Search for the cell housing the specified text and yield its [X, Y] center coordinate. 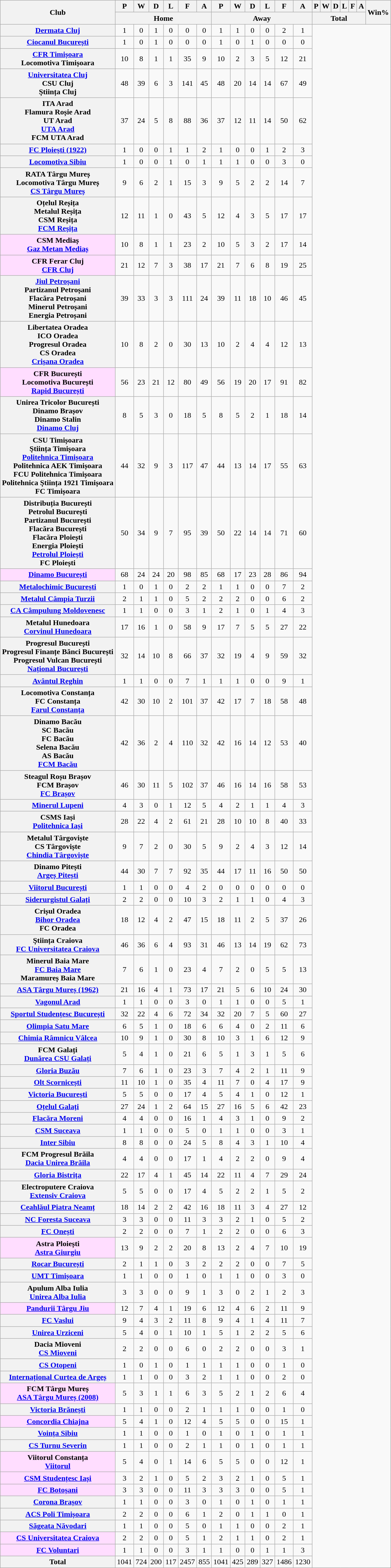
425 [237, 1562]
CS Otopeni [58, 1365]
CSMS IașiPolitehnica Iași [58, 822]
200 [156, 1562]
Metalochimic București [58, 587]
Internațional Curtea de Argeș [58, 1377]
Oțelul ReșițaMetalul ReșițaCSM ReșițaFCM Reșița [58, 216]
95 [187, 533]
Corona Brașov [58, 1502]
Libertatea OradeaICO OradeaProgresul OradeaCS OradeaCrișana Oradea [58, 345]
CFR TimișoaraLocomotiva Timișoara [58, 59]
ASA Târgu Mureș (1962) [58, 990]
Apulum Alba IuliaUnirea Alba Iulia [58, 1292]
Away [262, 18]
Unirea Tricolor BucureștiDinamo BrașovDinamo StalinDinamo Cluj [58, 415]
63 [303, 466]
43 [187, 216]
Săgeata Năvodari [58, 1526]
31 [204, 944]
80 [187, 382]
FCM Târgu MureșASA Târgu Mureș (2008) [58, 1393]
59 [284, 656]
88 [187, 121]
Voința Sibiu [58, 1433]
101 [187, 701]
289 [252, 1562]
102 [187, 785]
Locomotiva ConstanțaFC ConstanțaFarul Constanța [58, 701]
Ceahlăul Piatra Neamț [58, 1207]
Vagonul Arad [58, 1002]
2457 [187, 1562]
82 [303, 382]
327 [268, 1562]
FC Ploiești (1922) [58, 150]
NC Foresta Suceava [58, 1219]
Dermata Cluj [58, 30]
110 [187, 743]
Pandurii Târgu Jiu [58, 1309]
Olimpia Satu Mare [58, 1026]
Astra PloieștiAstra Giurgiu [58, 1248]
141 [187, 83]
Victoria București [58, 1095]
Olt Scornicești [58, 1083]
98 [187, 575]
26 [303, 920]
Universitatea ClujCSU ClujȘtiința Cluj [58, 83]
FC Botoșani [58, 1490]
55 [284, 466]
72 [187, 1014]
RATA Târgu MureșLocomotiva Târgu MureșCS Târgu Mureș [58, 182]
CA Câmpulung Moldovenesc [58, 611]
FCM Progresul BrăilaDacia Unirea Brăila [58, 1159]
Gloria Buzău [58, 1070]
Dinamo PiteștiArgeș Pitești [58, 871]
Chimia Râmnicu Vâlcea [58, 1038]
Victoria Brănești [58, 1409]
855 [204, 1562]
61 [187, 822]
Crișul OradeaBihor OradeaFC Oradea [58, 920]
93 [187, 944]
Avântul Reghin [58, 681]
85 [204, 575]
71 [284, 533]
FC Voluntari [58, 1550]
Ciocanul București [58, 42]
1230 [303, 1562]
CFR BucureștiLocomotiva BucureștiRapid București [58, 382]
Minerul Baia MareFC Baia MareMaramureș Baia Mare [58, 969]
Oțelul Galați [58, 1106]
Concordia Chiajna [58, 1421]
ACS Poli Timișoara [58, 1514]
Rocar București [58, 1264]
Unirea Urziceni [58, 1333]
Flacăra Moreni [58, 1118]
86 [284, 575]
29 [284, 1175]
Electroputere CraiovaExtensiv Craiova [58, 1191]
Locomotiva Sibiu [58, 162]
Win% [378, 12]
FC Vaslui [58, 1321]
CSM MediașGaz Metan Mediaș [58, 245]
38 [187, 265]
Home [163, 18]
CS Universitatea Craiova [58, 1538]
Metalul HunedoaraCorvinul Hunedoara [58, 627]
Jiul PetroșaniPartizanul PetroșaniFlacăra PetroșaniMinerul PetroșaniEnergia Petroșani [58, 299]
25 [303, 265]
92 [187, 871]
FC Onești [58, 1231]
67 [284, 83]
Steagul Roșu BrașovFCM BrașovFC Brașov [58, 785]
Viitorul București [58, 887]
CSU TimișoaraȘtiința TimișoaraPolitehnica TimișoaraPolitehnica AEK TimișoaraFCU Politehnica TimișoaraPolitehnica Știința 1921 TimișoaraFC Timișoara [58, 466]
Distribuția BucureștiPetrolul BucureștiPartizanul BucureștiFlacăra BucureștiFlacăra PloieștiEnergia PloieștiPetrolul PloieștiFC Ploiești [58, 533]
111 [187, 299]
Minerul Lupeni [58, 805]
Metalul TârgovișteCS TârgovișteChindia Târgoviște [58, 846]
Progresul BucureștiProgresul Finanțe Bănci BucureștiProgresul Vulcan BucureștiNațional București [58, 656]
Siderurgistul Galați [58, 899]
91 [284, 382]
Dinamo BacăuSC BacăuFC BacăuSelena BacăuAS BacăuFCM Bacău [58, 743]
Gloria Bistrița [58, 1175]
ITA AradFlamura Roșie AradUT AradUTA AradFCM UTA Arad [58, 121]
FCM GalațiDunărea CSU Galați [58, 1054]
CS Turnu Severin [58, 1445]
Știința CraiovaFC Universitatea Craiova [58, 944]
94 [303, 575]
Inter Sibiu [58, 1142]
Dinamo București [58, 575]
CSM Suceava [58, 1130]
Viitorul ConstanțaViitorul [58, 1461]
Metalul Câmpia Turzii [58, 599]
CFR Ferar ClujCFR Cluj [58, 265]
724 [141, 1562]
Club [58, 12]
Dacia MioveniCS Mioveni [58, 1349]
64 [187, 1106]
1486 [284, 1562]
CSM Studențesc Iași [58, 1478]
66 [187, 656]
UMT Timișoara [58, 1276]
Sportul Studențesc București [58, 1014]
